Search for the cell housing the specified text and yield its (X, Y) center coordinate. 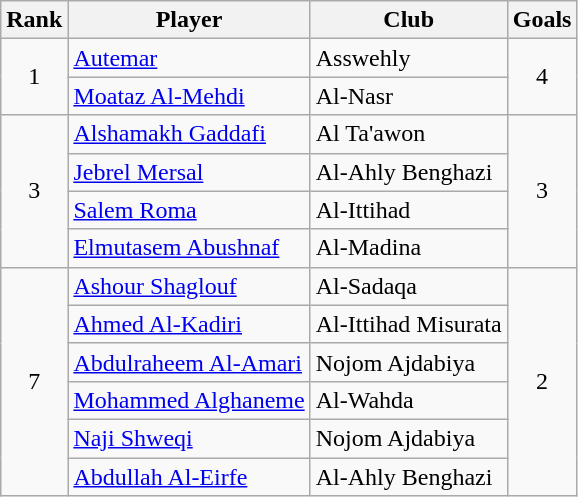
Al-Nasr (408, 96)
Al-Madina (408, 248)
1 (34, 77)
Abdulraheem Al-Amari (189, 362)
Al-Sadaqa (408, 286)
7 (34, 381)
Naji Shweqi (189, 438)
Al-Ittihad Misurata (408, 324)
Ahmed Al-Kadiri (189, 324)
Autemar (189, 58)
Jebrel Mersal (189, 172)
Goals (542, 20)
2 (542, 381)
Asswehly (408, 58)
Moataz Al-Mehdi (189, 96)
Rank (34, 20)
Club (408, 20)
Abdullah Al-Eirfe (189, 477)
Al-Ittihad (408, 210)
Salem Roma (189, 210)
Alshamakh Gaddafi (189, 134)
Player (189, 20)
4 (542, 77)
Ashour Shaglouf (189, 286)
Elmutasem Abushnaf (189, 248)
Al Ta'awon (408, 134)
Mohammed Alghaneme (189, 400)
Al-Wahda (408, 400)
